Extract the [x, y] coordinate from the center of the cell holding the provided text.  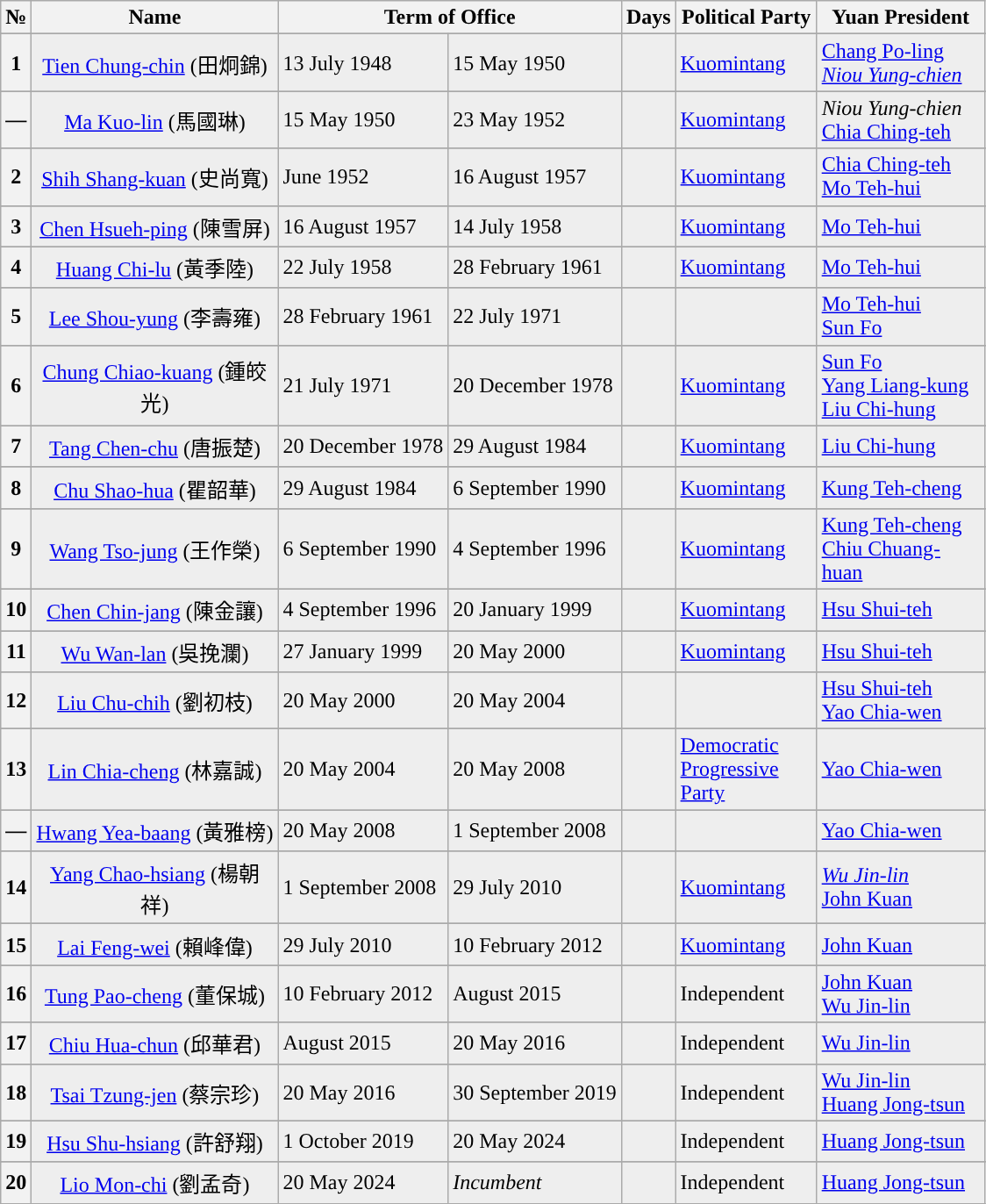
8 [16, 488]
14 July 1958 [535, 226]
16 [16, 993]
Name [154, 18]
23 May 1952 [535, 119]
15 [16, 944]
Wu Jin-linJohn Kuan [900, 888]
Hwang Yea-baang (黃雅榜) [154, 830]
Chen Chin-jang (陳金讓) [154, 609]
1 October 2019 [363, 1141]
30 September 2019 [535, 1092]
21 July 1971 [363, 385]
Hsu Shu-hsiang (許舒翔) [154, 1141]
5 [16, 316]
11 [16, 651]
Kung Teh-cheng [900, 488]
22 July 1958 [363, 267]
Chang Po-lingNiou Yung-chien [900, 63]
14 [16, 888]
22 July 1971 [535, 316]
Lio Mon-chi (劉孟奇) [154, 1183]
Chia Ching-tehMo Teh-hui [900, 177]
Chen Hsueh-ping (陳雪屏) [154, 226]
Tien Chung-chin (田炯錦) [154, 63]
Lee Shou-yung (李壽雍) [154, 316]
20 January 1999 [535, 609]
20 [16, 1183]
Democratic Progressive Party [746, 770]
4 [16, 267]
№ [16, 18]
Tsai Tzung-jen (蔡宗珍) [154, 1092]
Chung Chiao-kuang (鍾皎光) [154, 385]
9 [16, 548]
27 January 1999 [363, 651]
Liu Chu-chih (劉初枝) [154, 700]
Lin Chia-cheng (林嘉誠) [154, 770]
13 July 1948 [363, 63]
June 1952 [363, 177]
Shih Shang-kuan (史尚寬) [154, 177]
John Kuan [900, 944]
Chu Shao-hua (瞿韶華) [154, 488]
Incumbent [535, 1183]
Mo Teh-huiSun Fo [900, 316]
13 [16, 770]
John KuanWu Jin-lin [900, 993]
Yang Chao-hsiang (楊朝祥) [154, 888]
12 [16, 700]
7 [16, 446]
Wu Wan-lan (吳挽瀾) [154, 651]
Liu Chi-hung [900, 446]
Wu Jin-lin [900, 1043]
Wang Tso-jung (王作榮) [154, 548]
Yuan President [900, 18]
18 [16, 1092]
Ma Kuo-lin (馬國琳) [154, 119]
Tung Pao-cheng (董保城) [154, 993]
Niou Yung-chienChia Ching-teh [900, 119]
17 [16, 1043]
Lai Feng-wei (賴峰偉) [154, 944]
Huang Chi-lu (黃季陸) [154, 267]
3 [16, 226]
6 [16, 385]
Term of Office [449, 18]
Chiu Hua-chun (邱華君) [154, 1043]
Political Party [746, 18]
Sun FoYang Liang-kungLiu Chi-hung [900, 385]
Tang Chen-chu (唐振楚) [154, 446]
Hsu Shui-tehYao Chia-wen [900, 700]
Days [648, 18]
2 [16, 177]
Wu Jin-linHuang Jong-tsun [900, 1092]
19 [16, 1141]
1 [16, 63]
10 [16, 609]
Kung Teh-chengChiu Chuang-huan [900, 548]
